Detect which cell encompasses the target text, then output its [x, y] center coordinate. 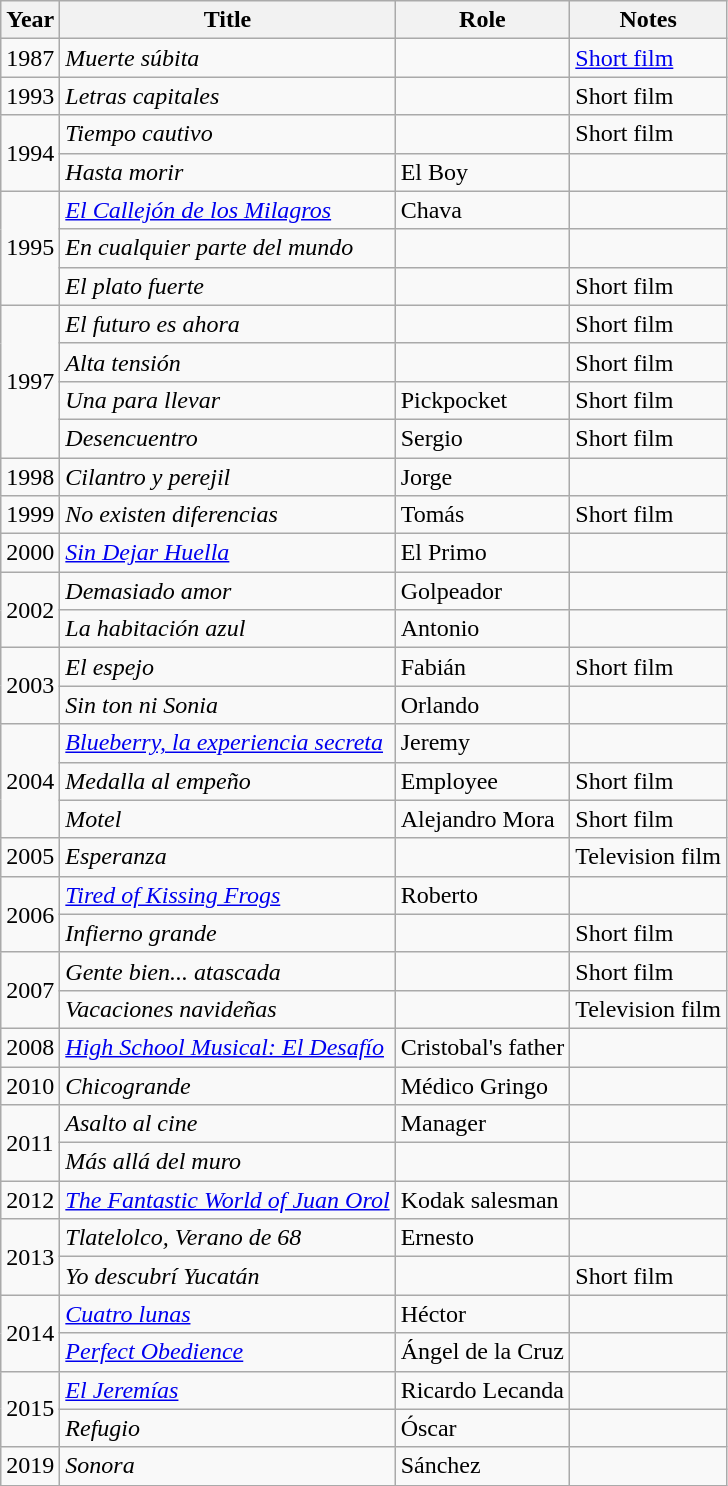
1998 [30, 477]
Sin Dejar Huella [228, 553]
Asalto al cine [228, 1124]
El Callejón de los Milagros [228, 210]
El Jeremías [228, 1390]
Hasta morir [228, 172]
Alta tensión [228, 362]
Chava [482, 210]
Tomás [482, 515]
Kodak salesman [482, 1200]
Sánchez [482, 1466]
Gente bien... atascada [228, 971]
Manager [482, 1124]
Letras capitales [228, 96]
Más allá del muro [228, 1162]
Chicogrande [228, 1085]
Desencuentro [228, 438]
1987 [30, 58]
Motel [228, 819]
Tired of Kissing Frogs [228, 895]
Jorge [482, 477]
2003 [30, 686]
Vacaciones navideñas [228, 1009]
1993 [30, 96]
Óscar [482, 1428]
Notes [648, 20]
Role [482, 20]
Year [30, 20]
1994 [30, 153]
Orlando [482, 705]
Una para llevar [228, 400]
2006 [30, 914]
La habitación azul [228, 629]
Employee [482, 781]
Sonora [228, 1466]
Perfect Obedience [228, 1352]
Tlatelolco, Verano de 68 [228, 1238]
El Primo [482, 553]
High School Musical: El Desafío [228, 1047]
Médico Gringo [482, 1085]
1995 [30, 248]
2012 [30, 1200]
Golpeador [482, 591]
Ernesto [482, 1238]
2010 [30, 1085]
En cualquier parte del mundo [228, 248]
El Boy [482, 172]
1997 [30, 381]
El espejo [228, 667]
No existen diferencias [228, 515]
2008 [30, 1047]
Cristobal's father [482, 1047]
2011 [30, 1143]
Ricardo Lecanda [482, 1390]
Demasiado amor [228, 591]
Ángel de la Cruz [482, 1352]
Sergio [482, 438]
El plato fuerte [228, 286]
Roberto [482, 895]
Jeremy [482, 743]
Refugio [228, 1428]
Esperanza [228, 857]
Yo descubrí Yucatán [228, 1276]
Title [228, 20]
2007 [30, 990]
2002 [30, 610]
Cuatro lunas [228, 1314]
2004 [30, 781]
2000 [30, 553]
The Fantastic World of Juan Orol [228, 1200]
Sin ton ni Sonia [228, 705]
1999 [30, 515]
Infierno grande [228, 933]
Tiempo cautivo [228, 134]
Blueberry, la experiencia secreta [228, 743]
Pickpocket [482, 400]
Alejandro Mora [482, 819]
Héctor [482, 1314]
Fabián [482, 667]
Cilantro y perejil [228, 477]
2005 [30, 857]
Antonio [482, 629]
2015 [30, 1409]
2013 [30, 1257]
Muerte súbita [228, 58]
2019 [30, 1466]
Medalla al empeño [228, 781]
El futuro es ahora [228, 324]
2014 [30, 1333]
